Return (x, y) of the center of cell containing provided text 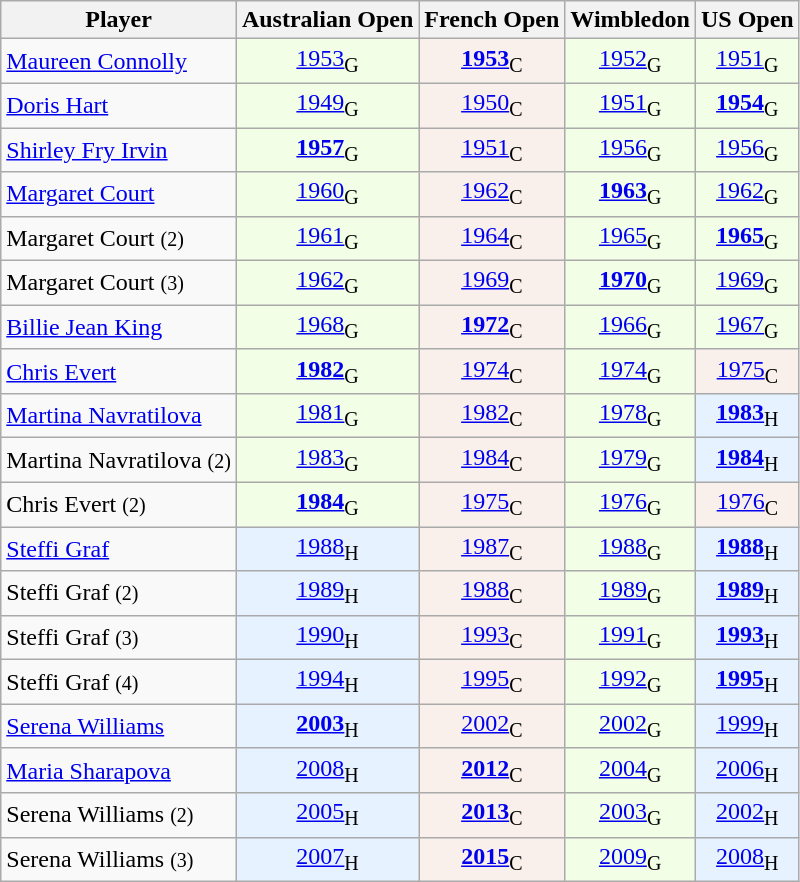
2009G (630, 859)
1988G (630, 549)
2002H (747, 815)
1950C (492, 105)
Wimbledon (630, 20)
Doris Hart (119, 105)
1978G (630, 416)
Martina Navratilova (119, 416)
1995C (492, 682)
1972C (492, 327)
1963G (630, 194)
Player (119, 20)
Margaret Court (2) (119, 238)
1966G (630, 327)
Margaret Court (119, 194)
Maureen Connolly (119, 61)
Serena Williams (3) (119, 859)
1949G (327, 105)
1967G (747, 327)
1960G (327, 194)
Australian Open (327, 20)
2005H (327, 815)
Billie Jean King (119, 327)
1970G (630, 283)
Chris Evert (2) (119, 504)
1968G (327, 327)
1984H (747, 460)
1957G (327, 150)
2002G (630, 726)
1982G (327, 371)
1974C (492, 371)
1999H (747, 726)
1951C (492, 150)
1994H (327, 682)
1982C (492, 416)
Margaret Court (3) (119, 283)
1993H (747, 637)
US Open (747, 20)
1992G (630, 682)
1953C (492, 61)
Steffi Graf (2) (119, 593)
2013C (492, 815)
Serena Williams (2) (119, 815)
Steffi Graf (4) (119, 682)
1989G (630, 593)
1969C (492, 283)
2003H (327, 726)
1983H (747, 416)
1995H (747, 682)
Shirley Fry Irvin (119, 150)
Chris Evert (119, 371)
1983G (327, 460)
Maria Sharapova (119, 770)
1954G (747, 105)
Martina Navratilova (2) (119, 460)
2003G (630, 815)
1979G (630, 460)
1987C (492, 549)
2004G (630, 770)
1974G (630, 371)
French Open (492, 20)
1964C (492, 238)
1981G (327, 416)
1988C (492, 593)
2007H (327, 859)
1953G (327, 61)
2002C (492, 726)
1991G (630, 637)
Serena Williams (119, 726)
Steffi Graf (3) (119, 637)
1984G (327, 504)
1993C (492, 637)
1961G (327, 238)
1976C (747, 504)
1990H (327, 637)
1952G (630, 61)
1984C (492, 460)
2006H (747, 770)
1976G (630, 504)
2012C (492, 770)
2015C (492, 859)
1962C (492, 194)
Steffi Graf (119, 549)
1969G (747, 283)
